Return [X, Y] of the center of cell containing provided text 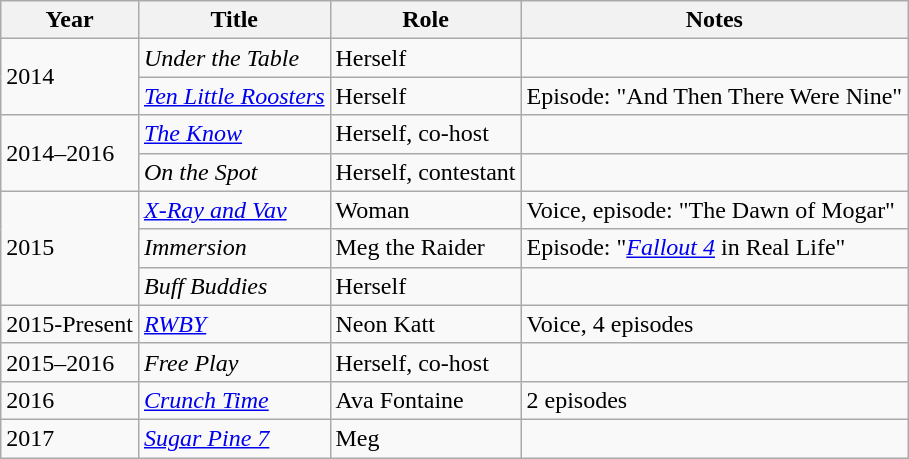
Free Play [234, 362]
Neon Katt [426, 324]
Ten Little Roosters [234, 96]
Ava Fontaine [426, 400]
Episode: "And Then There Were Nine" [714, 96]
2015-Present [70, 324]
2014–2016 [70, 153]
Year [70, 20]
RWBY [234, 324]
Episode: "Fallout 4 in Real Life" [714, 248]
Notes [714, 20]
On the Spot [234, 172]
Under the Table [234, 58]
2 episodes [714, 400]
Meg [426, 438]
The Know [234, 134]
Meg the Raider [426, 248]
2015 [70, 248]
Sugar Pine 7 [234, 438]
Woman [426, 210]
Voice, 4 episodes [714, 324]
2014 [70, 77]
2015–2016 [70, 362]
Voice, episode: "The Dawn of Mogar" [714, 210]
X-Ray and Vav [234, 210]
Crunch Time [234, 400]
Title [234, 20]
Role [426, 20]
Immersion [234, 248]
2017 [70, 438]
Herself, contestant [426, 172]
2016 [70, 400]
Buff Buddies [234, 286]
